Locate the cell with the specified text and output its [x, y] center coordinate. 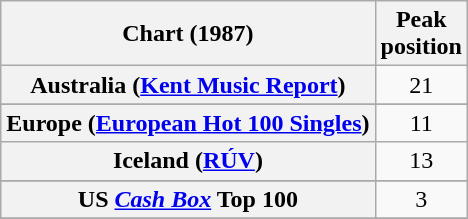
11 [421, 123]
Iceland (RÚV) [188, 161]
Peakposition [421, 34]
Australia (Kent Music Report) [188, 85]
21 [421, 85]
US Cash Box Top 100 [188, 199]
Chart (1987) [188, 34]
13 [421, 161]
3 [421, 199]
Europe (European Hot 100 Singles) [188, 123]
